Scan for the cell matching the given text and deliver its [x, y] coordinate at center. 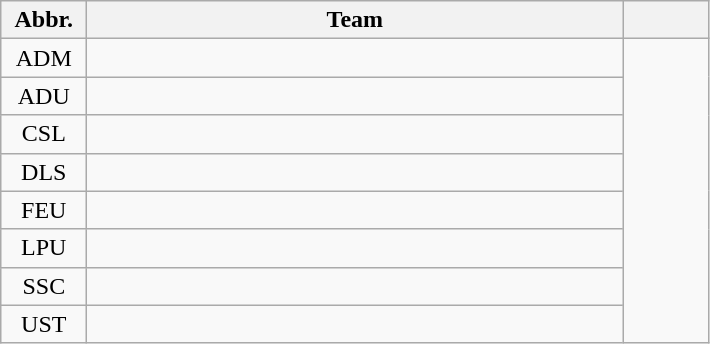
Team [355, 20]
CSL [44, 134]
SSC [44, 286]
FEU [44, 210]
ADM [44, 58]
ADU [44, 96]
Abbr. [44, 20]
DLS [44, 172]
LPU [44, 248]
UST [44, 324]
